Identify which cell holds the provided text, then report its (X, Y) central coordinate. 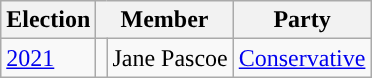
Election (48, 20)
Conservative (302, 58)
2021 (48, 58)
Member (164, 20)
Jane Pascoe (170, 58)
Party (302, 20)
